Search for the cell housing the specified text and yield its (x, y) center coordinate. 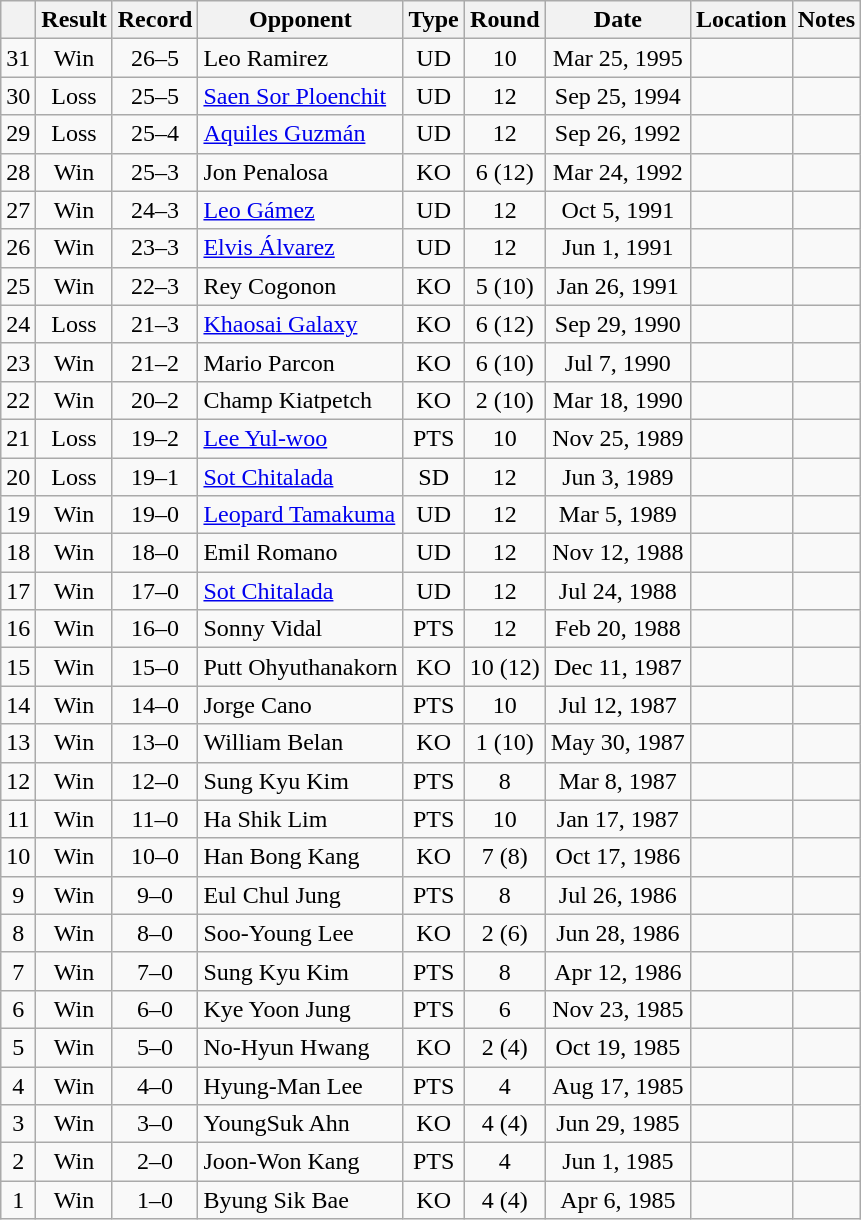
Leo Ramirez (300, 58)
10–0 (155, 857)
Date (618, 20)
17–0 (155, 591)
5 (10) (504, 286)
YoungSuk Ahn (300, 1124)
31 (18, 58)
9–0 (155, 895)
12–0 (155, 781)
25 (18, 286)
19–1 (155, 477)
Soo-Young Lee (300, 933)
Jun 3, 1989 (618, 477)
28 (18, 172)
Sep 29, 1990 (618, 324)
1 (10) (504, 743)
Aquiles Guzmán (300, 134)
7 (18, 971)
Emil Romano (300, 553)
21–3 (155, 324)
Opponent (300, 20)
15–0 (155, 667)
Leo Gámez (300, 210)
Mar 5, 1989 (618, 515)
Kye Yoon Jung (300, 1009)
Notes (826, 20)
Jorge Cano (300, 705)
8–0 (155, 933)
Hyung-Man Lee (300, 1085)
Champ Kiatpetch (300, 400)
16 (18, 629)
Dec 11, 1987 (618, 667)
Ha Shik Lim (300, 819)
Jon Penalosa (300, 172)
Jun 28, 1986 (618, 933)
Sep 25, 1994 (618, 96)
9 (18, 895)
1 (18, 1200)
Apr 6, 1985 (618, 1200)
5–0 (155, 1047)
14–0 (155, 705)
11–0 (155, 819)
3–0 (155, 1124)
Type (434, 20)
Jan 26, 1991 (618, 286)
5 (18, 1047)
William Belan (300, 743)
Jun 1, 1985 (618, 1162)
13 (18, 743)
25–3 (155, 172)
Byung Sik Bae (300, 1200)
23–3 (155, 248)
SD (434, 477)
25–5 (155, 96)
22 (18, 400)
21–2 (155, 362)
Apr 12, 1986 (618, 971)
17 (18, 591)
Jul 7, 1990 (618, 362)
2 (10) (504, 400)
Nov 12, 1988 (618, 553)
15 (18, 667)
Aug 17, 1985 (618, 1085)
Mario Parcon (300, 362)
Sonny Vidal (300, 629)
7 (8) (504, 857)
Joon-Won Kang (300, 1162)
Mar 8, 1987 (618, 781)
1–0 (155, 1200)
Location (741, 20)
Jun 29, 1985 (618, 1124)
Oct 5, 1991 (618, 210)
14 (18, 705)
Oct 17, 1986 (618, 857)
Lee Yul-woo (300, 438)
19 (18, 515)
26–5 (155, 58)
11 (18, 819)
10 (12) (504, 667)
Mar 18, 1990 (618, 400)
Mar 25, 1995 (618, 58)
Round (504, 20)
19–2 (155, 438)
Mar 24, 1992 (618, 172)
Oct 19, 1985 (618, 1047)
2 (6) (504, 933)
25–4 (155, 134)
16–0 (155, 629)
Jan 17, 1987 (618, 819)
Jun 1, 1991 (618, 248)
4–0 (155, 1085)
Jul 12, 1987 (618, 705)
21 (18, 438)
Khaosai Galaxy (300, 324)
22–3 (155, 286)
Nov 25, 1989 (618, 438)
7–0 (155, 971)
Rey Cogonon (300, 286)
Jul 26, 1986 (618, 895)
24–3 (155, 210)
30 (18, 96)
2 (4) (504, 1047)
Result (74, 20)
6–0 (155, 1009)
20–2 (155, 400)
Leopard Tamakuma (300, 515)
18–0 (155, 553)
29 (18, 134)
24 (18, 324)
26 (18, 248)
Sep 26, 1992 (618, 134)
19–0 (155, 515)
Jul 24, 1988 (618, 591)
23 (18, 362)
May 30, 1987 (618, 743)
Putt Ohyuthanakorn (300, 667)
Record (155, 20)
2 (18, 1162)
Han Bong Kang (300, 857)
13–0 (155, 743)
20 (18, 477)
3 (18, 1124)
Saen Sor Ploenchit (300, 96)
6 (10) (504, 362)
Nov 23, 1985 (618, 1009)
2–0 (155, 1162)
Eul Chul Jung (300, 895)
Elvis Álvarez (300, 248)
Feb 20, 1988 (618, 629)
No-Hyun Hwang (300, 1047)
27 (18, 210)
18 (18, 553)
